Return the (x, y) coordinate for the center point of the cell that contains the specified text.  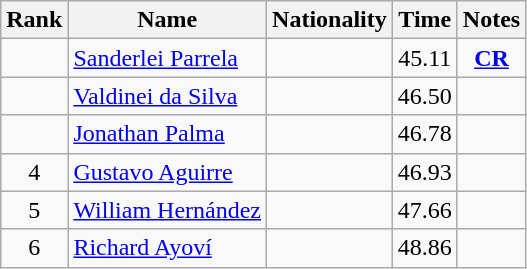
Jonathan Palma (168, 134)
5 (34, 210)
Nationality (330, 20)
Name (168, 20)
Notes (491, 20)
CR (491, 58)
6 (34, 248)
46.78 (424, 134)
Time (424, 20)
46.50 (424, 96)
45.11 (424, 58)
Gustavo Aguirre (168, 172)
Richard Ayoví (168, 248)
William Hernández (168, 210)
48.86 (424, 248)
Rank (34, 20)
47.66 (424, 210)
Valdinei da Silva (168, 96)
4 (34, 172)
Sanderlei Parrela (168, 58)
46.93 (424, 172)
